Capture the cell that displays the provided text and extract its (X, Y) central coordinate. 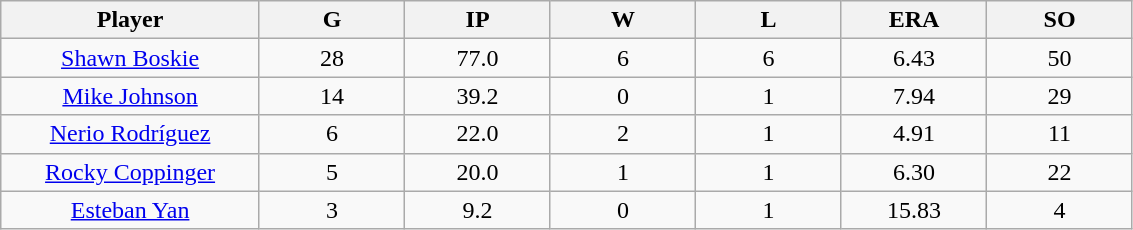
39.2 (478, 96)
G (332, 20)
22.0 (478, 134)
77.0 (478, 58)
SO (1060, 20)
4.91 (914, 134)
20.0 (478, 172)
Rocky Coppinger (130, 172)
3 (332, 210)
50 (1060, 58)
6.43 (914, 58)
9.2 (478, 210)
29 (1060, 96)
5 (332, 172)
IP (478, 20)
28 (332, 58)
ERA (914, 20)
14 (332, 96)
11 (1060, 134)
6.30 (914, 172)
Nerio Rodríguez (130, 134)
Player (130, 20)
7.94 (914, 96)
Esteban Yan (130, 210)
Mike Johnson (130, 96)
4 (1060, 210)
22 (1060, 172)
L (768, 20)
W (622, 20)
Shawn Boskie (130, 58)
2 (622, 134)
15.83 (914, 210)
